Return (x, y) of the center of cell containing provided text 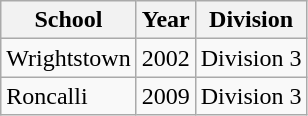
Division (251, 20)
Year (166, 20)
2009 (166, 96)
Roncalli (68, 96)
Wrightstown (68, 58)
School (68, 20)
2002 (166, 58)
